For the text-containing cell, return its midpoint in (X, Y) coordinate format. 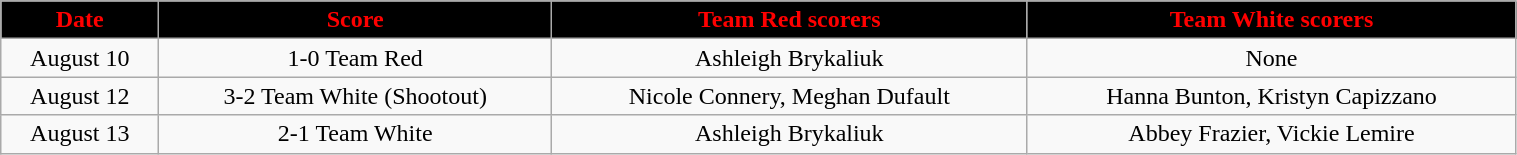
Team White scorers (1272, 20)
August 12 (80, 96)
August 13 (80, 134)
Abbey Frazier, Vickie Lemire (1272, 134)
August 10 (80, 58)
Date (80, 20)
Hanna Bunton, Kristyn Capizzano (1272, 96)
1-0 Team Red (356, 58)
Team Red scorers (790, 20)
3-2 Team White (Shootout) (356, 96)
Nicole Connery, Meghan Dufault (790, 96)
Score (356, 20)
2-1 Team White (356, 134)
None (1272, 58)
